Extract the [X, Y] coordinate from the center of the cell holding the provided text.  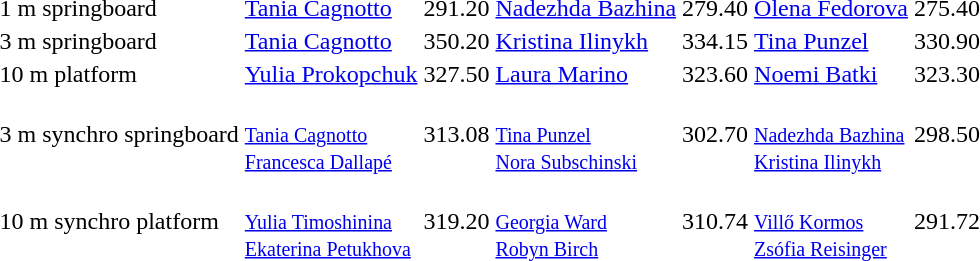
Noemi Batki [832, 74]
Laura Marino [586, 74]
Yulia Prokopchuk [331, 74]
Tina Punzel [832, 41]
Nadezhda BazhinaKristina Ilinykh [832, 134]
302.70 [716, 134]
Tania Cagnotto [331, 41]
Kristina Ilinykh [586, 41]
334.15 [716, 41]
313.08 [456, 134]
Tania CagnottoFrancesca Dallapé [331, 134]
327.50 [456, 74]
350.20 [456, 41]
Tina PunzelNora Subschinski [586, 134]
323.60 [716, 74]
